Locate the cell with the specified text and output its [x, y] center coordinate. 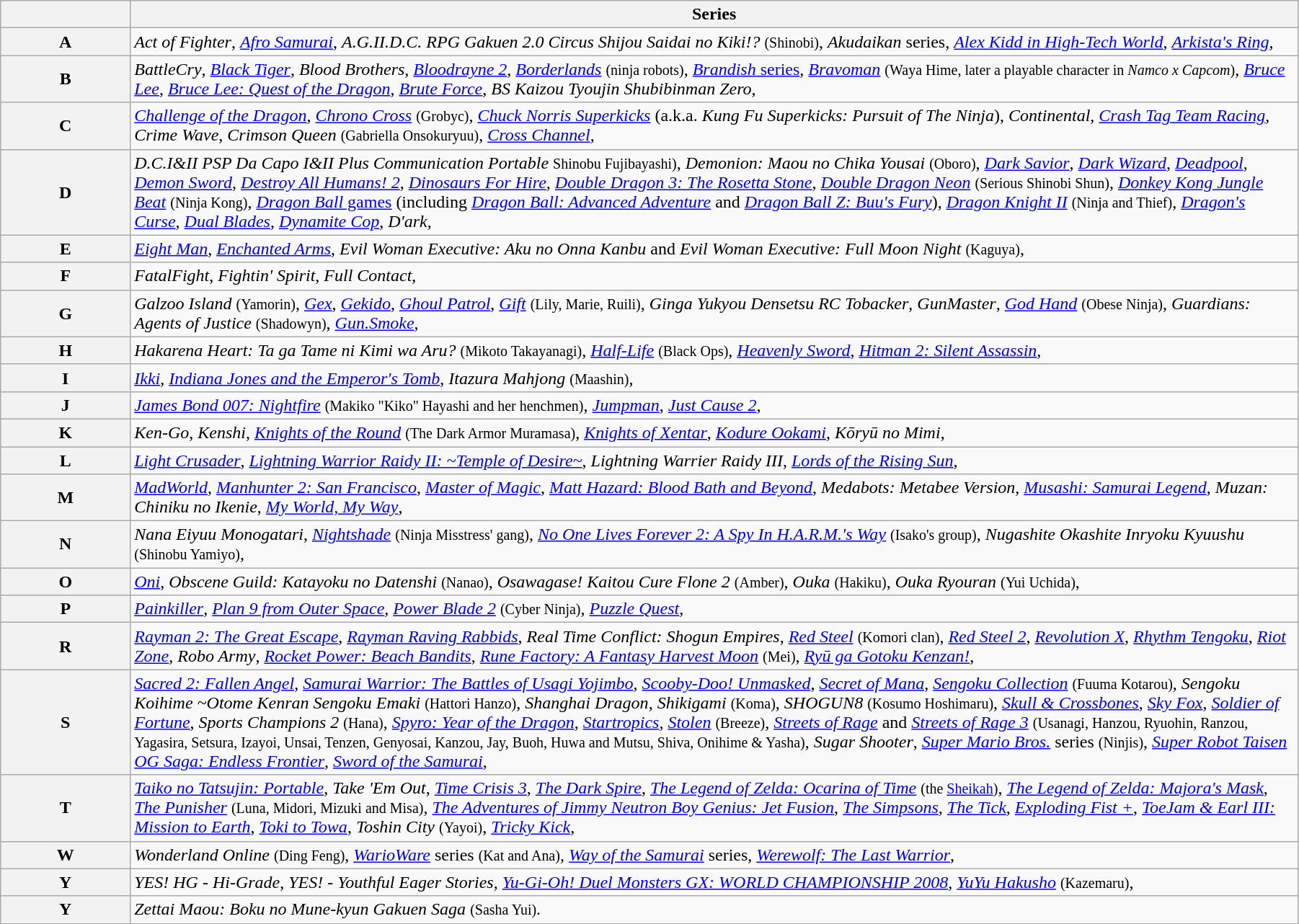
R [66, 646]
S [66, 722]
W [66, 855]
James Bond 007: Nightfire (Makiko "Kiko" Hayashi and her henchmen), Jumpman, Just Cause 2, [714, 405]
P [66, 609]
Wonderland Online (Ding Feng), WarioWare series (Kat and Ana), Way of the Samurai series, Werewolf: The Last Warrior, [714, 855]
I [66, 378]
L [66, 461]
Series [714, 14]
Zettai Maou: Boku no Mune-kyun Gakuen Saga (Sasha Yui). [714, 910]
YES! HG - Hi-Grade, YES! - Youthful Eager Stories, Yu-Gi-Oh! Duel Monsters GX: WORLD CHAMPIONSHIP 2008, YuYu Hakusho (Kazemaru), [714, 882]
T [66, 808]
Ken-Go, Kenshi, Knights of the Round (The Dark Armor Muramasa), Knights of Xentar, Kodure Ookami, Kōryū no Mimi, [714, 432]
Eight Man, Enchanted Arms, Evil Woman Executive: Aku no Onna Kanbu and Evil Woman Executive: Full Moon Night (Kaguya), [714, 249]
A [66, 42]
E [66, 249]
Light Crusader, Lightning Warrior Raidy II: ~Temple of Desire~, Lightning Warrier Raidy III, Lords of the Rising Sun, [714, 461]
Painkiller, Plan 9 from Outer Space, Power Blade 2 (Cyber Ninja), Puzzle Quest, [714, 609]
G [66, 313]
F [66, 276]
H [66, 350]
M [66, 497]
D [66, 192]
J [66, 405]
K [66, 432]
N [66, 545]
Oni, Obscene Guild: Katayoku no Datenshi (Nanao), Osawagase! Kaitou Cure Flone 2 (Amber), Ouka (Hakiku), Ouka Ryouran (Yui Uchida), [714, 582]
B [66, 79]
Hakarena Heart: Ta ga Tame ni Kimi wa Aru? (Mikoto Takayanagi), Half-Life (Black Ops), Heavenly Sword, Hitman 2: Silent Assassin, [714, 350]
O [66, 582]
C [66, 125]
FatalFight, Fightin' Spirit, Full Contact, [714, 276]
Ikki, Indiana Jones and the Emperor's Tomb, Itazura Mahjong (Maashin), [714, 378]
